Detect which cell encompasses the target text, then output its (X, Y) center coordinate. 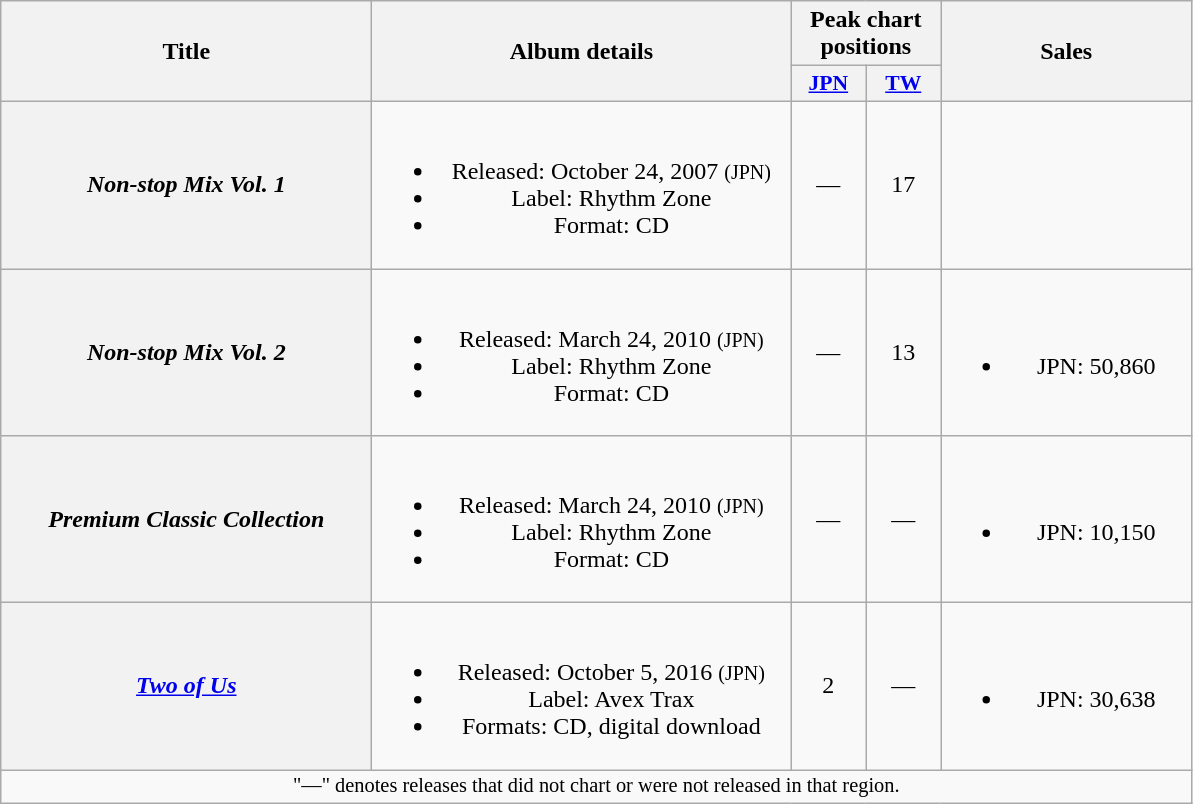
Released: October 5, 2016 (JPN)Label: Avex TraxFormats: CD, digital download (582, 686)
Sales (1066, 52)
"—" denotes releases that did not chart or were not released in that region. (596, 787)
Released: October 24, 2007 (JPN)Label: Rhythm ZoneFormat: CD (582, 184)
Non-stop Mix Vol. 2 (186, 352)
JPN: 50,860 (1066, 352)
Peak chart positions (866, 34)
JPN: 10,150 (1066, 520)
2 (828, 686)
Premium Classic Collection (186, 520)
TW (904, 84)
Non-stop Mix Vol. 1 (186, 184)
Title (186, 52)
13 (904, 352)
Two of Us (186, 686)
17 (904, 184)
Album details (582, 52)
JPN (828, 84)
JPN: 30,638 (1066, 686)
